Scan for the cell matching the given text and deliver its [X, Y] coordinate at center. 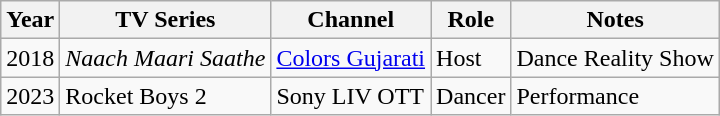
Role [471, 20]
Rocket Boys 2 [166, 96]
Host [471, 58]
2018 [30, 58]
Channel [351, 20]
Dancer [471, 96]
TV Series [166, 20]
Dance Reality Show [615, 58]
Notes [615, 20]
Naach Maari Saathe [166, 58]
Sony LIV OTT [351, 96]
2023 [30, 96]
Year [30, 20]
Colors Gujarati [351, 58]
Performance [615, 96]
